Detect which cell encompasses the target text, then output its (x, y) center coordinate. 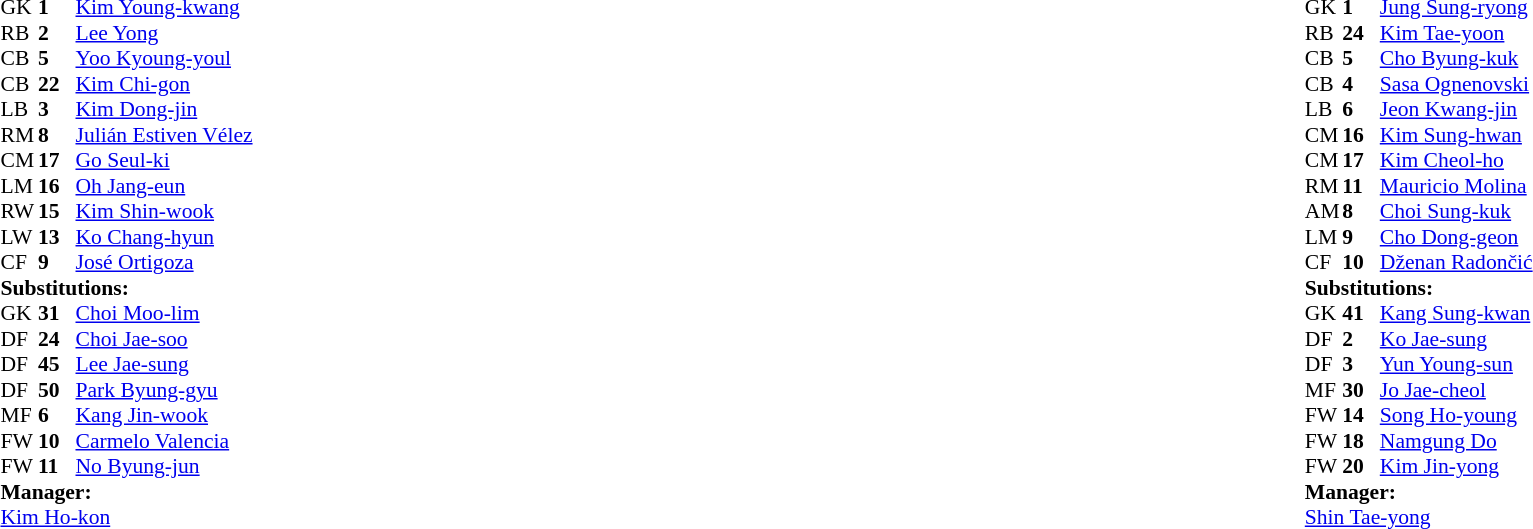
No Byung-jun (164, 467)
Cho Byung-kuk (1456, 59)
14 (1361, 415)
Lee Jae-sung (164, 365)
RW (19, 211)
LW (19, 237)
Kim Dong-jin (164, 109)
Mauricio Molina (1456, 186)
Ko Chang-hyun (164, 237)
Jo Jae-cheol (1456, 390)
Kim Cheol-ho (1456, 161)
30 (1361, 390)
20 (1361, 467)
Kim Shin-wook (164, 211)
Cho Dong-geon (1456, 237)
Julián Estiven Vélez (164, 135)
15 (57, 211)
Choi Moo-lim (164, 313)
Choi Jae-soo (164, 339)
Oh Jang-eun (164, 186)
Ko Jae-sung (1456, 339)
Song Ho-young (1456, 415)
31 (57, 313)
13 (57, 237)
45 (57, 365)
Jeon Kwang-jin (1456, 109)
Choi Sung-kuk (1456, 211)
Namgung Do (1456, 441)
Kim Jin-yong (1456, 467)
Yoo Kyoung-youl (164, 59)
Kim Sung-hwan (1456, 135)
Yun Young-sun (1456, 365)
Go Seul-ki (164, 161)
22 (57, 84)
Kim Tae-yoon (1456, 33)
4 (1361, 84)
18 (1361, 441)
41 (1361, 313)
Sasa Ognenovski (1456, 84)
José Ortigoza (164, 263)
Kang Jin-wook (164, 415)
Carmelo Valencia (164, 441)
50 (57, 390)
Dženan Radončić (1456, 263)
Kang Sung-kwan (1456, 313)
AM (1324, 211)
Park Byung-gyu (164, 390)
Lee Yong (164, 33)
Kim Chi-gon (164, 84)
